Output the (x, y) coordinate of the center of the cell containing the given text.  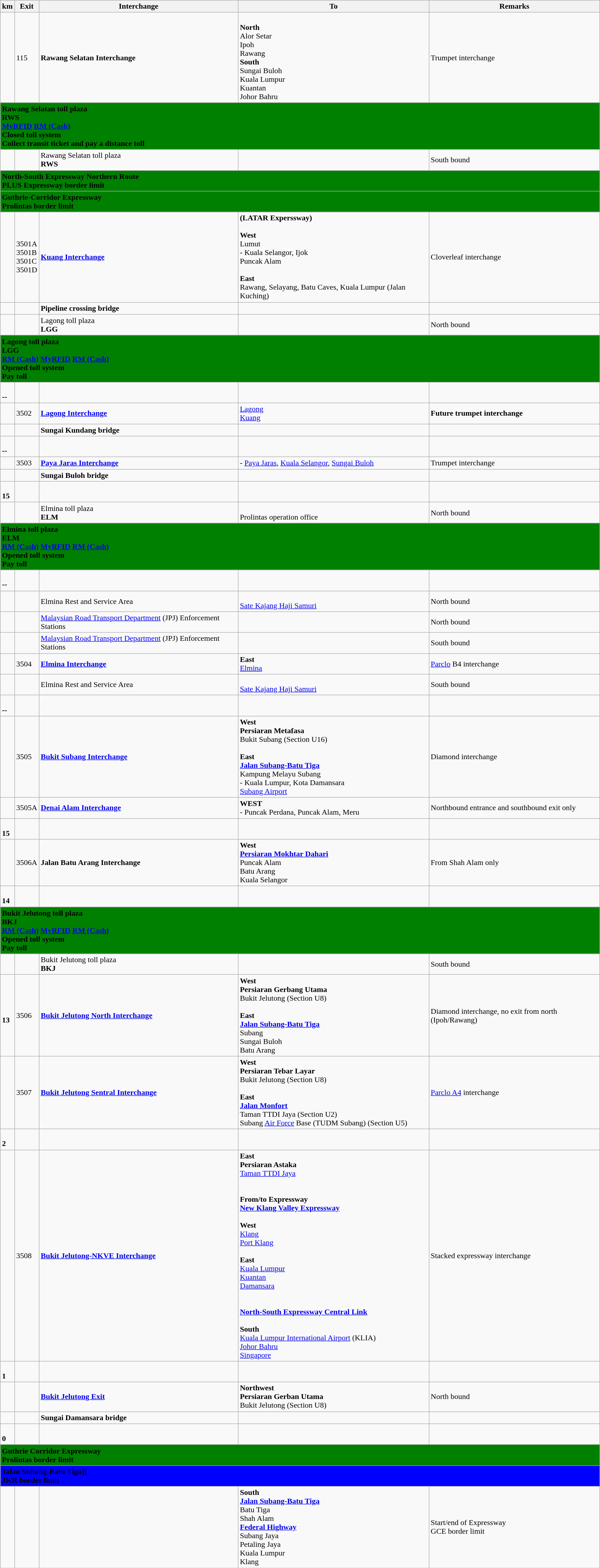
From Shah Alam only (514, 863)
Diamond interchange, no exit from north (Ipoh/Rawang) (514, 1015)
Sungai Buloh bridge (138, 475)
3503 (27, 463)
1 (7, 1371)
Northbound entrance and southbound exit only (514, 808)
14 (7, 897)
NorthwestPersiaran Gerban UtamaBukit Jelutong (Section U8) (333, 1397)
0 (7, 1434)
Bukit Jelutong toll plazaBKJRM (Cash) MyRFID RM (Cash)Opened toll systemPay toll (300, 930)
Lagong toll plazaLGGRM (Cash) MyRFID RM (Cash)Opened toll systemPay toll (300, 359)
Remarks (514, 6)
Lagong toll plazaLGG (138, 325)
Rawang Selatan toll plazaRWS MyRFID RM (Cash)Closed toll systemCollect transit ticket and pay a distance toll (300, 126)
WestPersiaran Gerbang UtamaBukit Jelutong (Section U8)East Jalan Subang-Batu Tiga Subang Sungai Buloh Batu Arang (333, 1015)
Paya Jaras Interchange (138, 463)
Cloverleaf interchange (514, 257)
Jalan Subang-Batu Tiga]]JKR border limit (300, 1476)
Rawang Selatan toll plazaRWS (138, 160)
Bukit Subang Interchange (138, 757)
Sungai Damansara bridge (138, 1418)
Start/end of ExpresswayGCE border limit (514, 1527)
Elmina Interchange (138, 664)
Guthrie-Corridor ExpresswayProlintas border limit (300, 201)
Pipeline crossing bridge (138, 308)
km (7, 6)
(LATAR Experssway)West Lumut - Kuala Selangor, Ijok Puncak AlamEast Rawang, Selayang, Batu Caves, Kuala Lumpur (Jalan Kuching) (333, 257)
Stacked expressway interchange (514, 1255)
Bukit Jelutong Sentral Interchange (138, 1092)
NorthAlor SetarIpohRawangSouthSungai BulohKuala LumpurKuantanJohor Bahru (333, 58)
- Paya Jaras, Kuala Selangor, Sungai Buloh (333, 463)
3501A3501B3501C3501D (27, 257)
WestPersiaran MetafasaBukit Subang (Section U16)East Jalan Subang-Batu Tiga Kampung Melayu Subang - Kuala Lumpur, Kota Damansara Subang Airport (333, 757)
Lagong Interchange (138, 413)
Rawang Selatan Interchange (138, 58)
Elmina toll plazaELMRM (Cash) MyRFID RM (Cash)Opened toll systemPay toll (300, 547)
Bukit Jelutong toll plazaBKJ (138, 964)
Future trumpet interchange (514, 413)
115 (27, 58)
Elmina toll plazaELM (138, 513)
South Jalan Subang-Batu TigaBatu TigaShah Alam Federal HighwaySubang JayaPetaling JayaKuala LumpurKlang (333, 1527)
Prolintas operation office (333, 513)
3506 (27, 1015)
Kuang Interchange (138, 257)
3502 (27, 413)
Bukit Jelutong North Interchange (138, 1015)
Bukit Jelutong-NKVE Interchange (138, 1255)
Jalan Batu Arang Interchange (138, 863)
3507 (27, 1092)
West Persiaran Mokhtar DahariPuncak AlamBatu ArangKuala Selangor (333, 863)
Guthrie Corridor ExpresswayProlintas border limit (300, 1455)
Bukit Jelutong Exit (138, 1397)
3506A (27, 863)
Sungai Kundang bridge (138, 430)
3504 (27, 664)
Parclo A4 interchange (514, 1092)
Diamond interchange (514, 757)
To (333, 6)
3505A (27, 808)
Lagong Kuang (333, 413)
2 (7, 1139)
Interchange (138, 6)
Parclo B4 interchange (514, 664)
3508 (27, 1255)
Exit (27, 6)
EastElmina (333, 664)
13 (7, 1015)
WEST - Puncak Perdana, Puncak Alam, Meru (333, 808)
Denai Alam Interchange (138, 808)
North-South Expressway Northern RoutePLUS Expressway border limit (300, 181)
WestPersiaran Tebar LayarBukit Jelutong (Section U8)East Jalan MonfortTaman TTDI Jaya (Section U2)Subang Air Force Base (TUDM Subang) (Section U5) (333, 1092)
3505 (27, 757)
